Provide the [X, Y] coordinate of the cell's center where the given text is located.  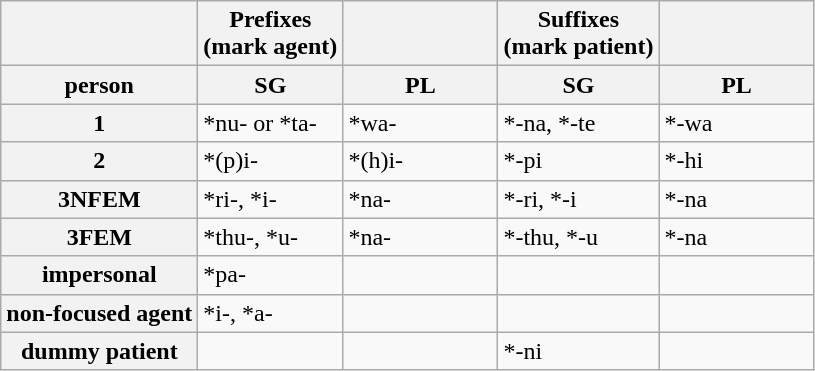
*ri-, *i- [270, 199]
impersonal [100, 275]
*-thu, *-u [578, 237]
*pa- [270, 275]
*wa- [420, 123]
*-wa [736, 123]
*-ri, *-i [578, 199]
*-pi [578, 161]
*thu-, *u- [270, 237]
*-ni [578, 351]
*(h)i- [420, 161]
3NFEM [100, 199]
person [100, 85]
*-hi [736, 161]
*nu- or *ta- [270, 123]
3FEM [100, 237]
non-focused agent [100, 313]
dummy patient [100, 351]
2 [100, 161]
*(p)i- [270, 161]
Prefixes (mark agent) [270, 34]
1 [100, 123]
Suffixes (mark patient) [578, 34]
*i-, *a- [270, 313]
*-na, *-te [578, 123]
